Detect which cell encompasses the target text, then output its [x, y] center coordinate. 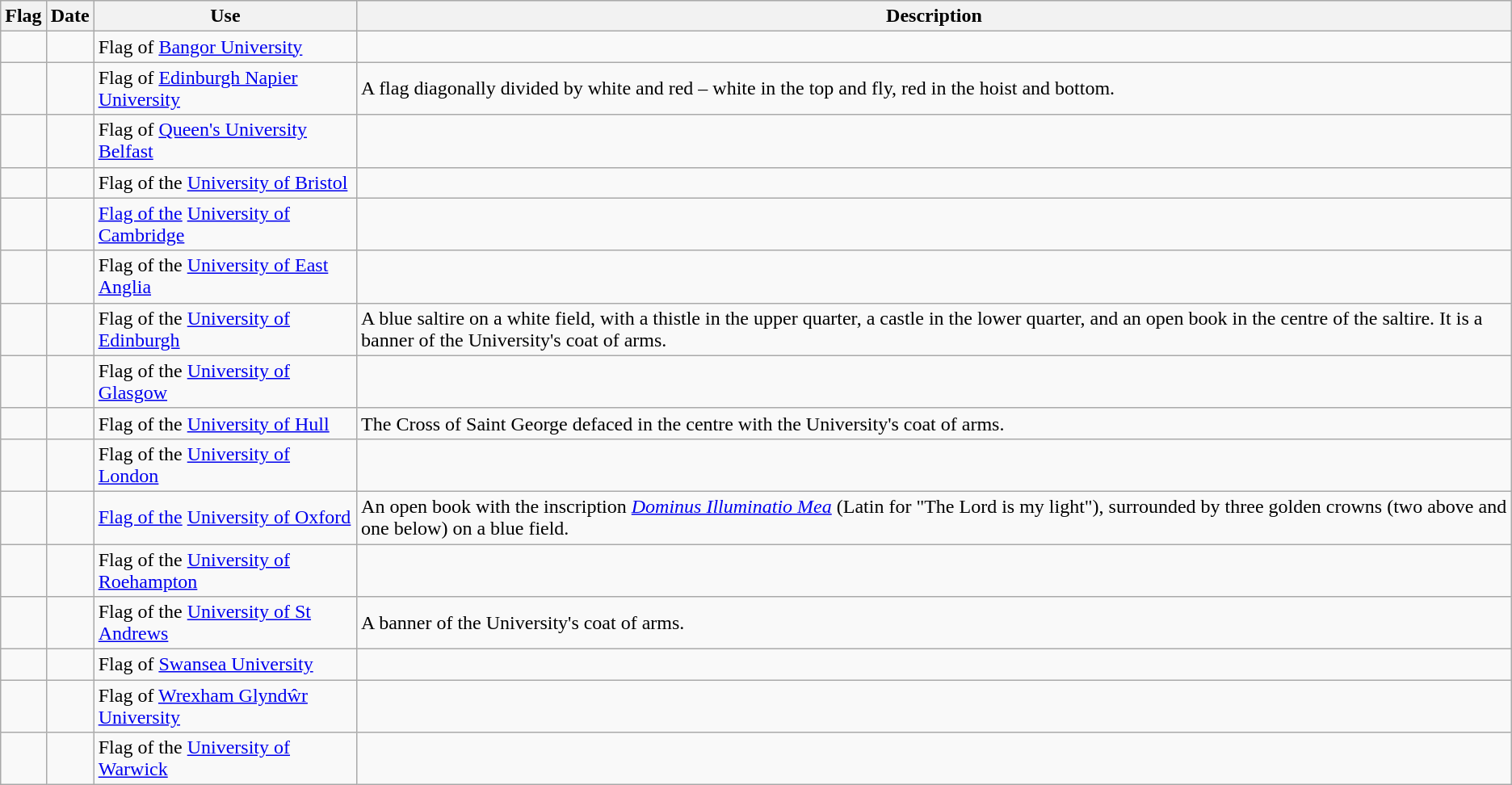
Flag of the University of Bristol [225, 183]
Flag of the University of Cambridge [225, 225]
Flag of the University of Roehampton [225, 570]
Flag of Swansea University [225, 665]
Flag of the University of Warwick [225, 759]
Use [225, 16]
Flag [23, 16]
Flag of Queen's University Belfast [225, 141]
A banner of the University's coat of arms. [934, 623]
Date [69, 16]
Flag of the University of Edinburgh [225, 330]
Flag of Bangor University [225, 47]
Description [934, 16]
Flag of the University of St Andrews [225, 623]
Flag of the University of London [225, 465]
Flag of the University of Glasgow [225, 381]
A flag diagonally divided by white and red – white in the top and fly, red in the hoist and bottom. [934, 89]
Flag of the University of Hull [225, 423]
Flag of the University of Oxford [225, 517]
Flag of Edinburgh Napier University [225, 89]
Flag of the University of East Anglia [225, 276]
The Cross of Saint George defaced in the centre with the University's coat of arms. [934, 423]
Flag of Wrexham Glyndŵr University [225, 706]
